Locate the cell with the specified text and output its [x, y] center coordinate. 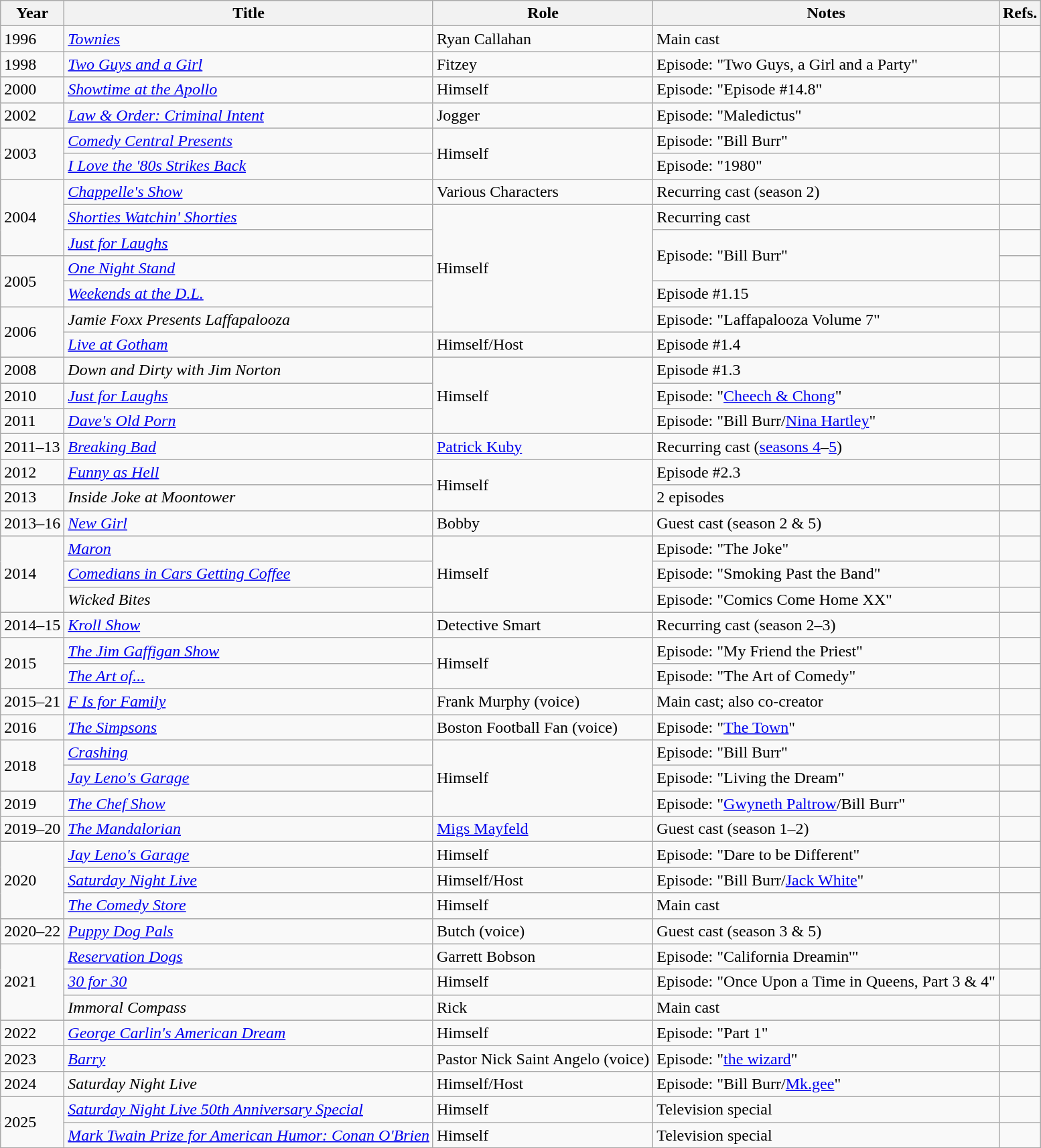
Episode #1.3 [827, 370]
I Love the '80s Strikes Back [249, 166]
2015 [32, 663]
Fitzey [543, 64]
2005 [32, 281]
2000 [32, 90]
2002 [32, 115]
Episode: "My Friend the Priest" [827, 650]
Immoral Compass [249, 1007]
Refs. [1020, 13]
Rick [543, 1007]
Barry [249, 1058]
Episode: "California Dreamin'" [827, 956]
Role [543, 13]
Maron [249, 549]
2014–15 [32, 625]
Down and Dirty with Jim Norton [249, 370]
Comedy Central Presents [249, 141]
F Is for Family [249, 701]
2016 [32, 727]
2013–16 [32, 523]
Chappelle's Show [249, 192]
Reservation Dogs [249, 956]
2006 [32, 332]
2012 [32, 472]
The Art of... [249, 676]
Episode #1.15 [827, 293]
2013 [32, 498]
New Girl [249, 523]
Funny as Hell [249, 472]
Detective Smart [543, 625]
Mark Twain Prize for American Humor: Conan O'Brien [249, 1135]
Recurring cast [827, 217]
Episode: "Living the Dream" [827, 778]
Episode: "Laffapalooza Volume 7" [827, 319]
Weekends at the D.L. [249, 293]
Episode: "Bill Burr/Mk.gee" [827, 1084]
2024 [32, 1084]
Ryan Callahan [543, 39]
Episode: "Cheech & Chong" [827, 396]
Title [249, 13]
Main cast; also co-creator [827, 701]
Breaking Bad [249, 447]
30 for 30 [249, 982]
Shorties Watchin' Shorties [249, 217]
Guest cast (season 1–2) [827, 829]
Bobby [543, 523]
Episode: "Two Guys, a Girl and a Party" [827, 64]
Showtime at the Apollo [249, 90]
The Mandalorian [249, 829]
Episode #1.4 [827, 345]
Episode: "Episode #14.8" [827, 90]
Recurring cast (season 2–3) [827, 625]
2022 [32, 1033]
Episode: "1980" [827, 166]
Migs Mayfeld [543, 829]
Inside Joke at Moontower [249, 498]
Episode: "Maledictus" [827, 115]
Episode: "Once Upon a Time in Queens, Part 3 & 4" [827, 982]
The Simpsons [249, 727]
1996 [32, 39]
One Night Stand [249, 268]
Saturday Night Live 50th Anniversary Special [249, 1109]
Episode: "The Art of Comedy" [827, 676]
Recurring cast (season 2) [827, 192]
Episode: "Smoking Past the Band" [827, 574]
2014 [32, 574]
Episode: "Part 1" [827, 1033]
2020–22 [32, 931]
Various Characters [543, 192]
Garrett Bobson [543, 956]
2011–13 [32, 447]
Recurring cast (seasons 4–5) [827, 447]
Live at Gotham [249, 345]
Episode: "Comics Come Home XX" [827, 599]
2019–20 [32, 829]
Crashing [249, 753]
Year [32, 13]
Boston Football Fan (voice) [543, 727]
Jamie Foxx Presents Laffapalooza [249, 319]
2020 [32, 880]
Wicked Bites [249, 599]
Dave's Old Porn [249, 421]
Episode #2.3 [827, 472]
Episode: "Dare to be Different" [827, 855]
2023 [32, 1058]
2015–21 [32, 701]
Notes [827, 13]
Episode: "The Joke" [827, 549]
Episode: "the wizard" [827, 1058]
Frank Murphy (voice) [543, 701]
Law & Order: Criminal Intent [249, 115]
2021 [32, 982]
The Jim Gaffigan Show [249, 650]
2008 [32, 370]
Pastor Nick Saint Angelo (voice) [543, 1058]
George Carlin's American Dream [249, 1033]
Episode: "The Town" [827, 727]
Kroll Show [249, 625]
2004 [32, 217]
Guest cast (season 3 & 5) [827, 931]
Butch (voice) [543, 931]
2 episodes [827, 498]
The Chef Show [249, 804]
The Comedy Store [249, 906]
Two Guys and a Girl [249, 64]
2003 [32, 153]
2018 [32, 766]
Comedians in Cars Getting Coffee [249, 574]
2025 [32, 1122]
Patrick Kuby [543, 447]
2019 [32, 804]
1998 [32, 64]
2010 [32, 396]
Episode: "Gwyneth Paltrow/Bill Burr" [827, 804]
Puppy Dog Pals [249, 931]
Townies [249, 39]
2011 [32, 421]
Guest cast (season 2 & 5) [827, 523]
Jogger [543, 115]
Episode: "Bill Burr/Jack White" [827, 880]
Episode: "Bill Burr/Nina Hartley" [827, 421]
